Detect which cell encompasses the target text, then output its (X, Y) center coordinate. 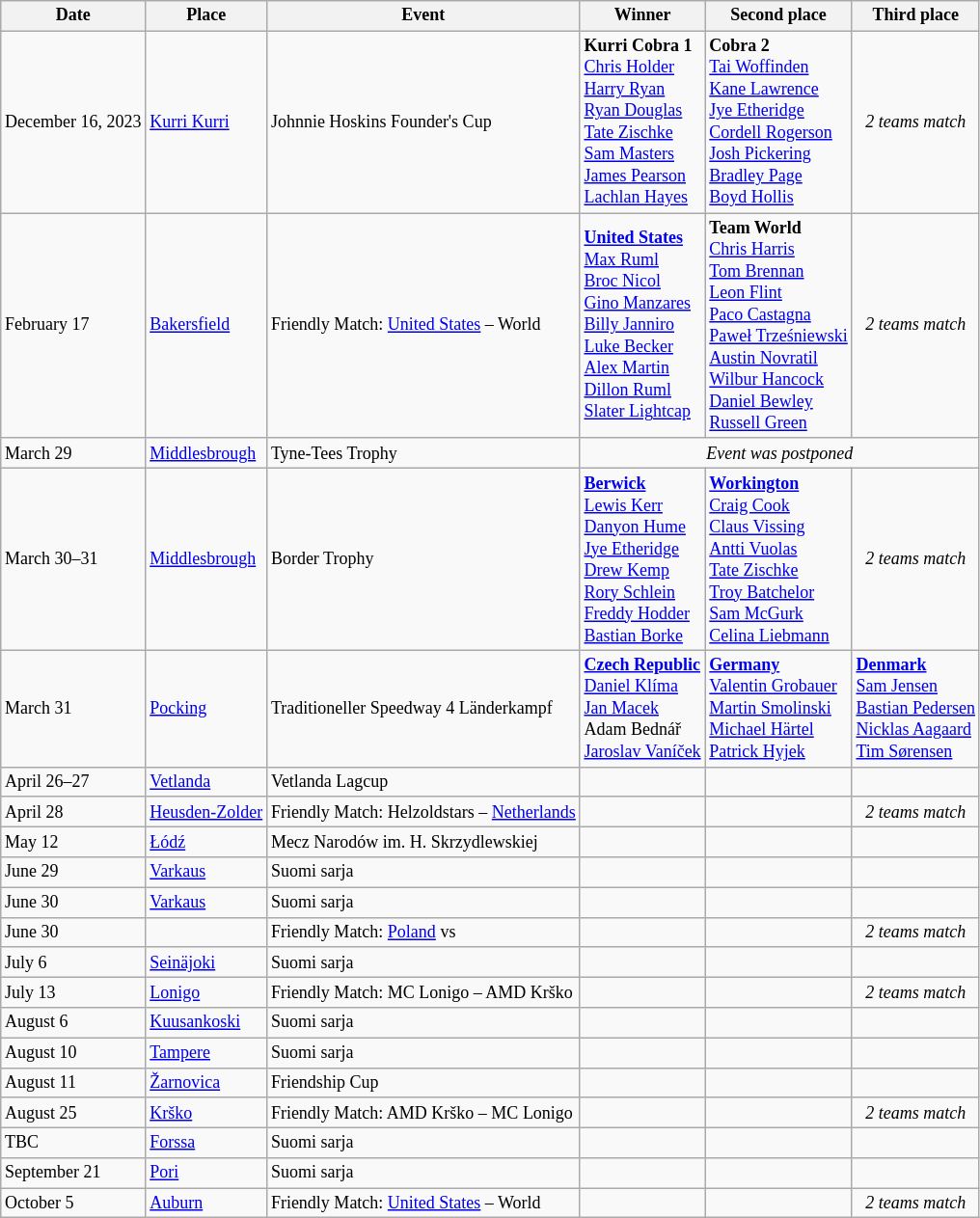
Third place (915, 15)
Krško (206, 1113)
Seinäjoki (206, 962)
Mecz Narodów im. H. Skrzydlewskiej (424, 843)
TBC (73, 1142)
Auburn (206, 1204)
Tampere (206, 1053)
Kuusankoski (206, 1022)
Friendly Match: Poland vs (424, 932)
March 29 (73, 453)
Place (206, 15)
Lonigo (206, 991)
Date (73, 15)
Berwick Lewis Kerr Danyon Hume Jye Etheridge Drew Kemp Rory Schlein Freddy Hodder Bastian Borke (642, 559)
Traditioneller Speedway 4 Länderkampf (424, 708)
Workington Craig Cook Claus Vissing Antti Vuolas Tate Zischke Troy Batchelor Sam McGurk Celina Liebmann (778, 559)
Pori (206, 1173)
Tyne-Tees Trophy (424, 453)
Border Trophy (424, 559)
August 10 (73, 1053)
Winner (642, 15)
April 28 (73, 812)
July 6 (73, 962)
August 25 (73, 1113)
Pocking (206, 708)
Vetlanda (206, 781)
October 5 (73, 1204)
Cobra 2 Tai Woffinden Kane Lawrence Jye Etheridge Cordell Rogerson Josh Pickering Bradley Page Boyd Hollis (778, 122)
Germany Valentin GrobauerMartin SmolinskiMichael HärtelPatrick Hyjek (778, 708)
Event (424, 15)
Vetlanda Lagcup (424, 781)
Žarnovica (206, 1082)
Bakersfield (206, 326)
April 26–27 (73, 781)
Heusden-Zolder (206, 812)
July 13 (73, 991)
Denmark Sam JensenBastian PedersenNicklas AagaardTim Sørensen (915, 708)
Forssa (206, 1142)
March 30–31 (73, 559)
Second place (778, 15)
February 17 (73, 326)
Team World Chris Harris Tom Brennan Leon Flint Paco Castagna Paweł Trześniewski Austin Novratil Wilbur Hancock Daniel Bewley Russell Green (778, 326)
Łódź (206, 843)
Kurri Cobra 1 Chris Holder Harry Ryan Ryan Douglas Tate Zischke Sam Masters James Pearson Lachlan Hayes (642, 122)
Friendly Match: MC Lonigo – AMD Krško (424, 991)
March 31 (73, 708)
United StatesMax RumlBroc NicolGino ManzaresBilly JanniroLuke BeckerAlex MartinDillon RumlSlater Lightcap (642, 326)
August 6 (73, 1022)
Czech Republic Daniel KlímaJan MacekAdam BednářJaroslav Vaníček (642, 708)
Kurri Kurri (206, 122)
September 21 (73, 1173)
Event was postponed (779, 453)
Friendship Cup (424, 1082)
June 29 (73, 872)
Friendly Match: Helzoldstars – Netherlands (424, 812)
August 11 (73, 1082)
Johnnie Hoskins Founder's Cup (424, 122)
December 16, 2023 (73, 122)
Friendly Match: AMD Krško – MC Lonigo (424, 1113)
May 12 (73, 843)
